From the cell containing the given text, extract its center point as [X, Y] coordinate. 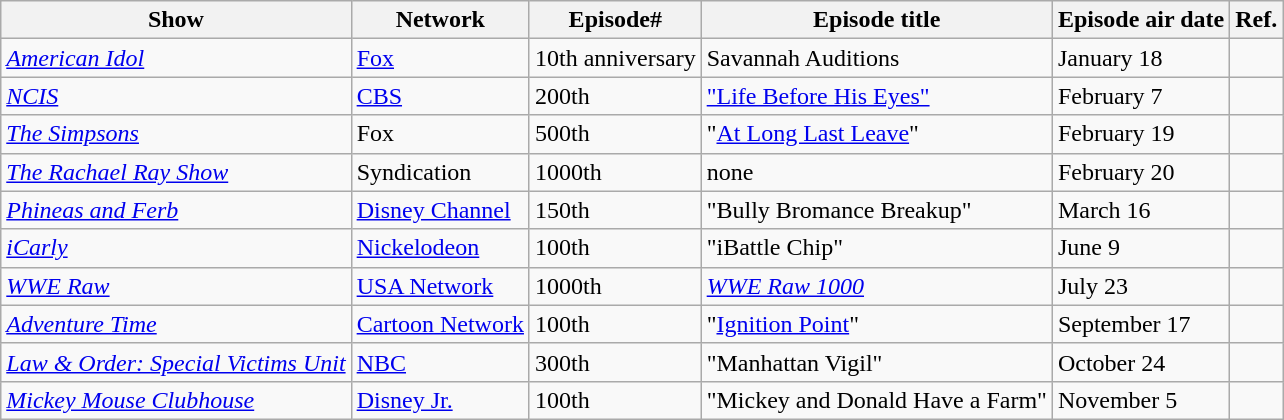
Savannah Auditions [876, 58]
Show [176, 20]
Network [440, 20]
Episode# [615, 20]
Phineas and Ferb [176, 210]
150th [615, 210]
"Manhattan Vigil" [876, 362]
Adventure Time [176, 324]
Ref. [1256, 20]
February 7 [1140, 96]
Disney Channel [440, 210]
Episode title [876, 20]
10th anniversary [615, 58]
USA Network [440, 286]
500th [615, 134]
September 17 [1140, 324]
January 18 [1140, 58]
CBS [440, 96]
iCarly [176, 248]
"At Long Last Leave" [876, 134]
American Idol [176, 58]
Episode air date [1140, 20]
300th [615, 362]
Nickelodeon [440, 248]
Law & Order: Special Victims Unit [176, 362]
July 23 [1140, 286]
February 19 [1140, 134]
"Bully Bromance Breakup" [876, 210]
March 16 [1140, 210]
Mickey Mouse Clubhouse [176, 400]
November 5 [1140, 400]
WWE Raw 1000 [876, 286]
200th [615, 96]
June 9 [1140, 248]
WWE Raw [176, 286]
none [876, 172]
October 24 [1140, 362]
NCIS [176, 96]
Disney Jr. [440, 400]
"Mickey and Donald Have a Farm" [876, 400]
The Simpsons [176, 134]
NBC [440, 362]
"Life Before His Eyes" [876, 96]
"iBattle Chip" [876, 248]
Cartoon Network [440, 324]
February 20 [1140, 172]
"Ignition Point" [876, 324]
The Rachael Ray Show [176, 172]
Syndication [440, 172]
